Locate the cell with the specified text and output its [X, Y] center coordinate. 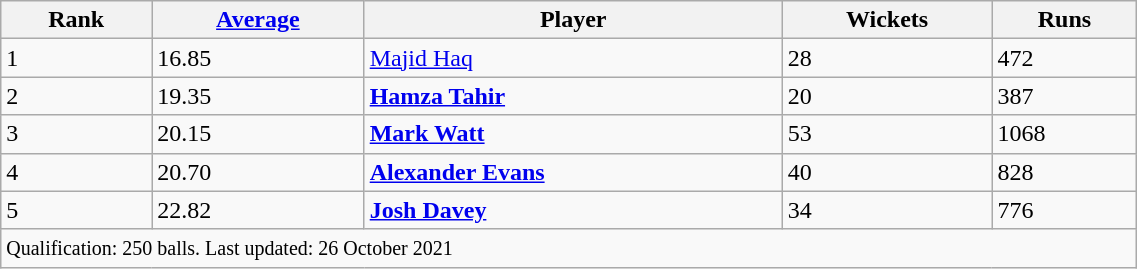
Qualification: 250 balls. Last updated: 26 October 2021 [569, 248]
Wickets [887, 20]
828 [1064, 172]
16.85 [258, 58]
4 [76, 172]
Player [573, 20]
1 [76, 58]
Average [258, 20]
Runs [1064, 20]
Josh Davey [573, 210]
22.82 [258, 210]
387 [1064, 96]
20.70 [258, 172]
2 [76, 96]
776 [1064, 210]
Alexander Evans [573, 172]
20 [887, 96]
19.35 [258, 96]
40 [887, 172]
3 [76, 134]
20.15 [258, 134]
Mark Watt [573, 134]
34 [887, 210]
5 [76, 210]
Hamza Tahir [573, 96]
53 [887, 134]
Rank [76, 20]
1068 [1064, 134]
472 [1064, 58]
28 [887, 58]
Majid Haq [573, 58]
